From the cell containing the given text, extract its center point as [x, y] coordinate. 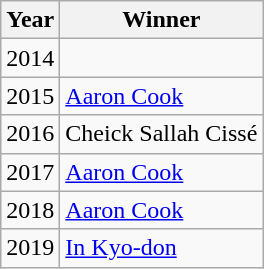
2018 [30, 210]
2019 [30, 248]
Winner [162, 20]
In Kyo-don [162, 248]
Year [30, 20]
2014 [30, 58]
2015 [30, 96]
Cheick Sallah Cissé [162, 134]
2016 [30, 134]
2017 [30, 172]
